Capture the cell that displays the provided text and extract its (X, Y) central coordinate. 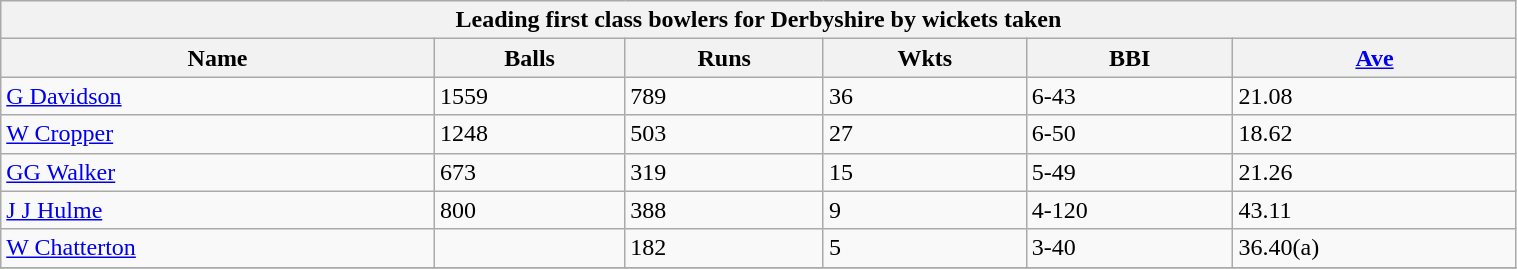
Wkts (924, 58)
G Davidson (218, 96)
27 (924, 134)
J J Hulme (218, 210)
9 (924, 210)
15 (924, 172)
388 (724, 210)
5-49 (1130, 172)
6-50 (1130, 134)
789 (724, 96)
182 (724, 248)
36.40(a) (1374, 248)
800 (529, 210)
43.11 (1374, 210)
5 (924, 248)
319 (724, 172)
1248 (529, 134)
W Cropper (218, 134)
Name (218, 58)
GG Walker (218, 172)
36 (924, 96)
Leading first class bowlers for Derbyshire by wickets taken (758, 20)
Runs (724, 58)
21.08 (1374, 96)
W Chatterton (218, 248)
21.26 (1374, 172)
6-43 (1130, 96)
BBI (1130, 58)
Ave (1374, 58)
503 (724, 134)
Balls (529, 58)
18.62 (1374, 134)
3-40 (1130, 248)
673 (529, 172)
4-120 (1130, 210)
1559 (529, 96)
